Output the [x, y] coordinate of the center of the cell containing the given text.  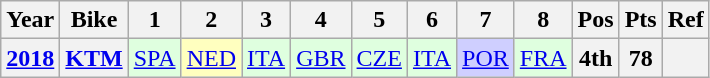
4 [321, 20]
2 [211, 20]
78 [640, 58]
4th [596, 58]
6 [432, 20]
CZE [379, 58]
8 [543, 20]
Bike [94, 20]
7 [486, 20]
2018 [30, 58]
POR [486, 58]
FRA [543, 58]
1 [154, 20]
Ref [686, 20]
GBR [321, 58]
Year [30, 20]
Pts [640, 20]
SPA [154, 58]
Pos [596, 20]
5 [379, 20]
NED [211, 58]
KTM [94, 58]
3 [266, 20]
